Identify which cell holds the provided text, then report its [X, Y] central coordinate. 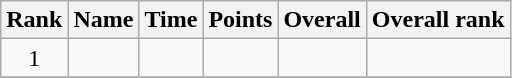
1 [34, 58]
Overall [322, 20]
Overall rank [438, 20]
Name [104, 20]
Rank [34, 20]
Time [171, 20]
Points [240, 20]
